Detect which cell encompasses the target text, then output its [x, y] center coordinate. 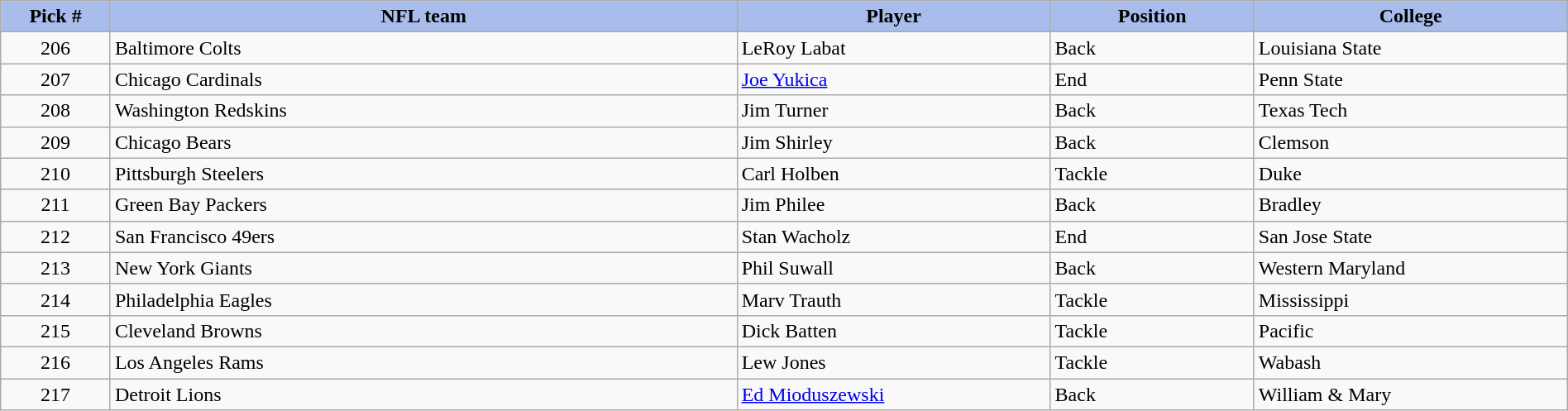
Los Angeles Rams [423, 362]
Philadelphia Eagles [423, 299]
Pittsburgh Steelers [423, 174]
213 [56, 268]
Jim Turner [893, 111]
San Francisco 49ers [423, 237]
Cleveland Browns [423, 331]
206 [56, 48]
208 [56, 111]
College [1411, 17]
216 [56, 362]
Clemson [1411, 142]
211 [56, 205]
Position [1152, 17]
Duke [1411, 174]
Jim Philee [893, 205]
Chicago Bears [423, 142]
Bradley [1411, 205]
Green Bay Packers [423, 205]
214 [56, 299]
217 [56, 394]
215 [56, 331]
Wabash [1411, 362]
212 [56, 237]
Player [893, 17]
Louisiana State [1411, 48]
207 [56, 79]
Chicago Cardinals [423, 79]
209 [56, 142]
San Jose State [1411, 237]
Detroit Lions [423, 394]
Marv Trauth [893, 299]
Western Maryland [1411, 268]
210 [56, 174]
Mississippi [1411, 299]
William & Mary [1411, 394]
Stan Wacholz [893, 237]
Pick # [56, 17]
Baltimore Colts [423, 48]
Phil Suwall [893, 268]
Ed Mioduszewski [893, 394]
Penn State [1411, 79]
Pacific [1411, 331]
Washington Redskins [423, 111]
Jim Shirley [893, 142]
Lew Jones [893, 362]
NFL team [423, 17]
Carl Holben [893, 174]
Joe Yukica [893, 79]
LeRoy Labat [893, 48]
Texas Tech [1411, 111]
New York Giants [423, 268]
Dick Batten [893, 331]
